For the text-containing cell, return its midpoint in [x, y] coordinate format. 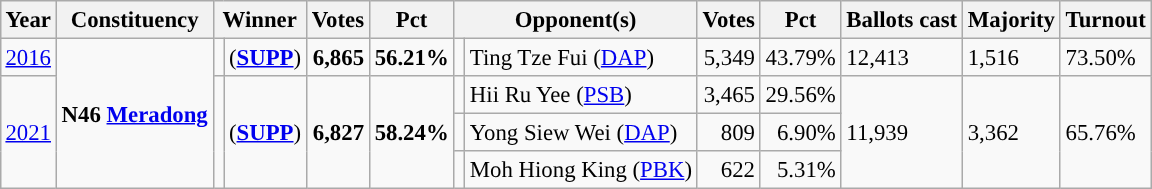
Ting Tze Fui (DAP) [582, 57]
Constituency [134, 20]
2016 [28, 57]
Majority [1011, 20]
12,413 [902, 57]
43.79% [800, 57]
58.24% [412, 132]
56.21% [412, 57]
6,865 [338, 57]
Year [28, 20]
Opponent(s) [576, 20]
11,939 [902, 132]
6,827 [338, 132]
Moh Hiong King (PBK) [582, 170]
73.50% [1106, 57]
3,362 [1011, 132]
Ballots cast [902, 20]
Hii Ru Yee (PSB) [582, 95]
2021 [28, 132]
5,349 [728, 57]
Turnout [1106, 20]
Winner [260, 20]
N46 Meradong [134, 113]
Yong Siew Wei (DAP) [582, 133]
809 [728, 133]
6.90% [800, 133]
5.31% [800, 170]
622 [728, 170]
29.56% [800, 95]
3,465 [728, 95]
1,516 [1011, 57]
65.76% [1106, 132]
